From the cell containing the given text, extract its center point as [x, y] coordinate. 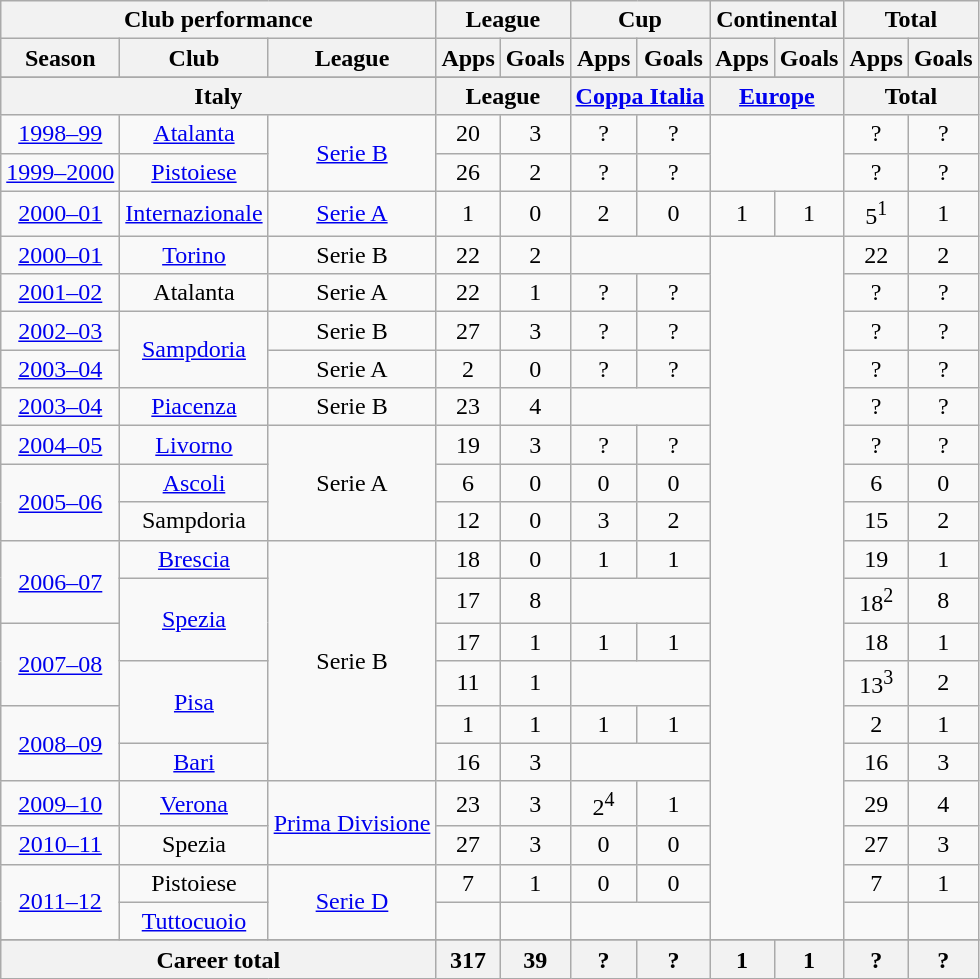
2010–11 [60, 845]
24 [604, 804]
2007–08 [60, 664]
182 [876, 600]
2009–10 [60, 804]
20 [468, 134]
Continental [777, 20]
Club [194, 58]
Cup [640, 20]
Livorno [194, 445]
Club performance [218, 20]
Internazionale [194, 214]
2004–05 [60, 445]
26 [468, 172]
39 [535, 959]
Tuttocuoio [194, 921]
Prima Divisione [352, 822]
133 [876, 684]
Ascoli [194, 483]
2002–03 [60, 331]
Brescia [194, 559]
Europe [777, 96]
Career total [218, 959]
Coppa Italia [640, 96]
51 [876, 214]
2006–07 [60, 582]
Verona [194, 804]
Torino [194, 255]
12 [468, 521]
2005–06 [60, 502]
Pisa [194, 702]
Italy [218, 96]
2001–02 [60, 293]
2011–12 [60, 902]
29 [876, 804]
Bari [194, 762]
Season [60, 58]
Serie D [352, 902]
1999–2000 [60, 172]
1998–99 [60, 134]
2008–09 [60, 743]
15 [876, 521]
317 [468, 959]
11 [468, 684]
Piacenza [194, 407]
